Pinpoint the cell where the given text exists, returning its (x, y) midpoint coordinate. 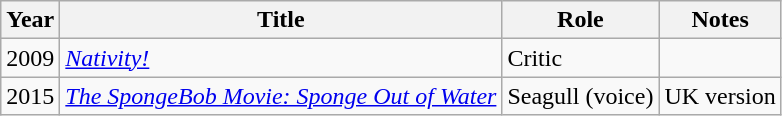
2015 (30, 96)
2009 (30, 58)
Seagull (voice) (580, 96)
Nativity! (281, 58)
Title (281, 20)
UK version (720, 96)
Notes (720, 20)
Critic (580, 58)
Year (30, 20)
The SpongeBob Movie: Sponge Out of Water (281, 96)
Role (580, 20)
